Output the [x, y] coordinate of the center of the cell containing the given text.  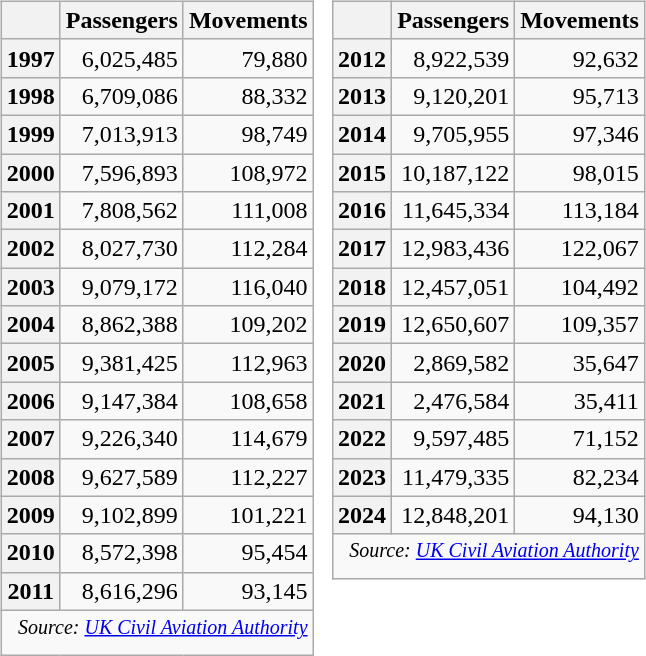
2015 [362, 173]
82,234 [580, 477]
98,015 [580, 173]
88,332 [248, 96]
9,147,384 [122, 401]
2000 [30, 173]
9,079,172 [122, 287]
2013 [362, 96]
7,808,562 [122, 211]
9,705,955 [454, 134]
11,645,334 [454, 211]
8,616,296 [122, 591]
8,027,730 [122, 249]
9,102,899 [122, 515]
112,284 [248, 249]
98,749 [248, 134]
2001 [30, 211]
108,972 [248, 173]
108,658 [248, 401]
104,492 [580, 287]
2,476,584 [454, 401]
12,650,607 [454, 325]
93,145 [248, 591]
113,184 [580, 211]
2004 [30, 325]
2007 [30, 439]
111,008 [248, 211]
2021 [362, 401]
9,381,425 [122, 363]
2023 [362, 477]
35,647 [580, 363]
11,479,335 [454, 477]
2008 [30, 477]
71,152 [580, 439]
9,597,485 [454, 439]
35,411 [580, 401]
94,130 [580, 515]
2009 [30, 515]
12,848,201 [454, 515]
10,187,122 [454, 173]
2,869,582 [454, 363]
2005 [30, 363]
116,040 [248, 287]
8,922,539 [454, 58]
2019 [362, 325]
8,862,388 [122, 325]
2017 [362, 249]
2016 [362, 211]
122,067 [580, 249]
112,963 [248, 363]
109,357 [580, 325]
2022 [362, 439]
92,632 [580, 58]
7,013,913 [122, 134]
2014 [362, 134]
12,983,436 [454, 249]
2020 [362, 363]
9,226,340 [122, 439]
2003 [30, 287]
1998 [30, 96]
2010 [30, 553]
79,880 [248, 58]
12,457,051 [454, 287]
8,572,398 [122, 553]
112,227 [248, 477]
97,346 [580, 134]
9,627,589 [122, 477]
114,679 [248, 439]
2002 [30, 249]
2018 [362, 287]
1997 [30, 58]
7,596,893 [122, 173]
1999 [30, 134]
6,025,485 [122, 58]
109,202 [248, 325]
2011 [30, 591]
2006 [30, 401]
101,221 [248, 515]
2024 [362, 515]
6,709,086 [122, 96]
95,454 [248, 553]
2012 [362, 58]
9,120,201 [454, 96]
95,713 [580, 96]
